For the text-containing cell, return its midpoint in (x, y) coordinate format. 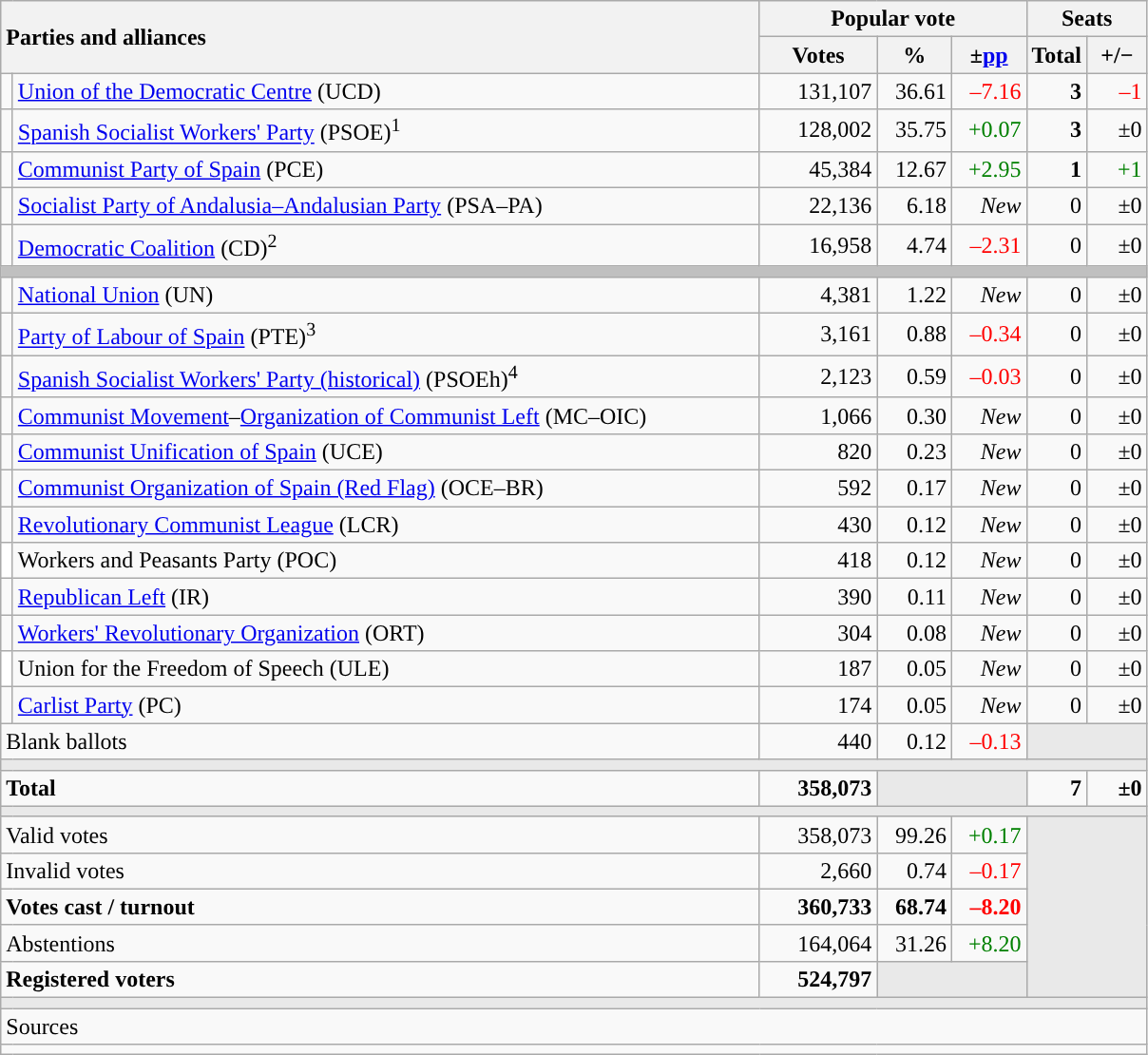
0.88 (914, 335)
0.17 (914, 489)
–0.03 (988, 376)
+0.07 (988, 131)
Union for the Freedom of Speech (ULE) (386, 669)
1.22 (914, 295)
0.08 (914, 633)
Popular vote (893, 19)
Votes (818, 55)
+1 (1118, 169)
131,107 (818, 91)
–2.31 (988, 245)
1,066 (818, 415)
0.59 (914, 376)
1 (1057, 169)
Communist Party of Spain (PCE) (386, 169)
187 (818, 669)
Revolutionary Communist League (LCR) (386, 525)
0.30 (914, 415)
45,384 (818, 169)
–7.16 (988, 91)
0.11 (914, 597)
7 (1057, 788)
+2.95 (988, 169)
Valid votes (380, 834)
Workers' Revolutionary Organization (ORT) (386, 633)
% (914, 55)
0.74 (914, 871)
Abstentions (380, 943)
Registered voters (380, 979)
360,733 (818, 907)
–0.13 (988, 741)
Spanish Socialist Workers' Party (historical) (PSOEh)4 (386, 376)
Sources (574, 1026)
Invalid votes (380, 871)
Parties and alliances (380, 37)
Communist Organization of Spain (Red Flag) (OCE–BR) (386, 489)
68.74 (914, 907)
174 (818, 705)
164,064 (818, 943)
99.26 (914, 834)
2,123 (818, 376)
–0.17 (988, 871)
–1 (1118, 91)
820 (818, 451)
304 (818, 633)
Seats (1087, 19)
Communist Unification of Spain (UCE) (386, 451)
592 (818, 489)
Party of Labour of Spain (PTE)3 (386, 335)
4.74 (914, 245)
+/− (1118, 55)
6.18 (914, 206)
±pp (988, 55)
Blank ballots (380, 741)
Votes cast / turnout (380, 907)
Carlist Party (PC) (386, 705)
430 (818, 525)
22,136 (818, 206)
31.26 (914, 943)
16,958 (818, 245)
128,002 (818, 131)
440 (818, 741)
+0.17 (988, 834)
Union of the Democratic Centre (UCD) (386, 91)
390 (818, 597)
National Union (UN) (386, 295)
36.61 (914, 91)
2,660 (818, 871)
Spanish Socialist Workers' Party (PSOE)1 (386, 131)
12.67 (914, 169)
Republican Left (IR) (386, 597)
4,381 (818, 295)
524,797 (818, 979)
+8.20 (988, 943)
418 (818, 561)
–8.20 (988, 907)
–0.34 (988, 335)
Communist Movement–Organization of Communist Left (MC–OIC) (386, 415)
Democratic Coalition (CD)2 (386, 245)
Workers and Peasants Party (POC) (386, 561)
35.75 (914, 131)
0.23 (914, 451)
Socialist Party of Andalusia–Andalusian Party (PSA–PA) (386, 206)
3,161 (818, 335)
